Identify which cell holds the provided text, then report its [x, y] central coordinate. 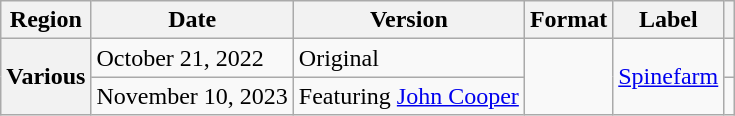
November 10, 2023 [192, 96]
October 21, 2022 [192, 58]
Label [668, 20]
Date [192, 20]
Various [46, 77]
Featuring John Cooper [408, 96]
Original [408, 58]
Version [408, 20]
Region [46, 20]
Format [568, 20]
Spinefarm [668, 77]
